Locate the cell with the specified text and output its (x, y) center coordinate. 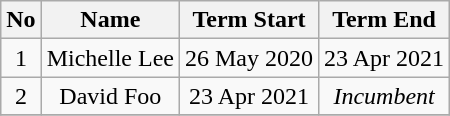
Term Start (248, 20)
Michelle Lee (110, 58)
26 May 2020 (248, 58)
Term End (384, 20)
1 (21, 58)
Incumbent (384, 96)
Name (110, 20)
No (21, 20)
David Foo (110, 96)
2 (21, 96)
